Provide the [X, Y] coordinate of the cell's center where the given text is located.  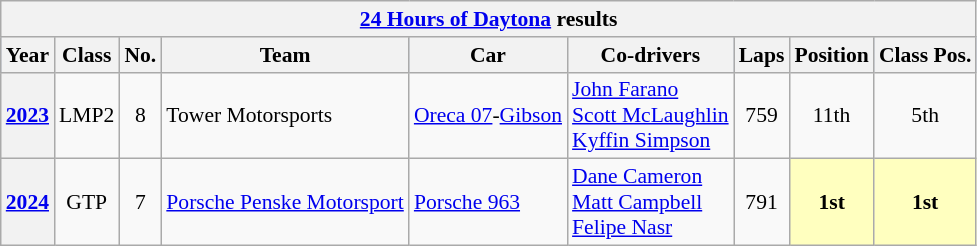
Porsche Penske Motorsport [285, 202]
24 Hours of Daytona results [489, 19]
Co-drivers [650, 55]
759 [762, 116]
5th [925, 116]
2024 [28, 202]
Tower Motorsports [285, 116]
Position [831, 55]
11th [831, 116]
8 [140, 116]
7 [140, 202]
No. [140, 55]
Car [488, 55]
LMP2 [86, 116]
Class [86, 55]
GTP [86, 202]
2023 [28, 116]
Dane Cameron Matt Campbell Felipe Nasr [650, 202]
Laps [762, 55]
Porsche 963 [488, 202]
Class Pos. [925, 55]
Year [28, 55]
John Farano Scott McLaughlin Kyffin Simpson [650, 116]
Oreca 07-Gibson [488, 116]
Team [285, 55]
791 [762, 202]
